Locate the cell with the specified text and output its (X, Y) center coordinate. 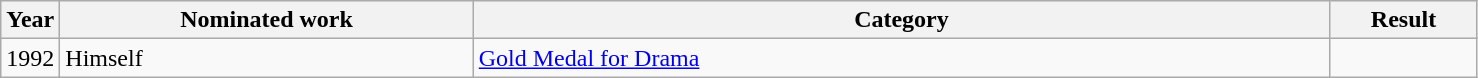
Year (30, 20)
Himself (266, 58)
Gold Medal for Drama (901, 58)
Category (901, 20)
Result (1404, 20)
Nominated work (266, 20)
1992 (30, 58)
